Return [x, y] of the center of cell containing provided text 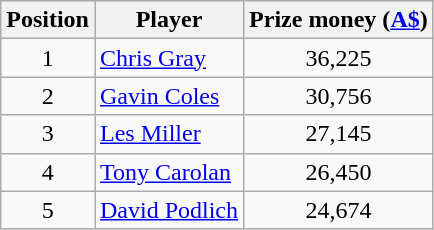
3 [48, 134]
Les Miller [168, 134]
1 [48, 58]
Player [168, 20]
27,145 [339, 134]
5 [48, 210]
24,674 [339, 210]
Prize money (A$) [339, 20]
36,225 [339, 58]
Gavin Coles [168, 96]
2 [48, 96]
26,450 [339, 172]
Position [48, 20]
Tony Carolan [168, 172]
30,756 [339, 96]
Chris Gray [168, 58]
4 [48, 172]
David Podlich [168, 210]
